Identify which cell holds the provided text, then report its (x, y) central coordinate. 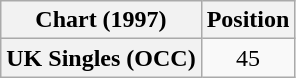
45 (248, 58)
Chart (1997) (101, 20)
Position (248, 20)
UK Singles (OCC) (101, 58)
